Locate the cell with the specified text and output its (X, Y) center coordinate. 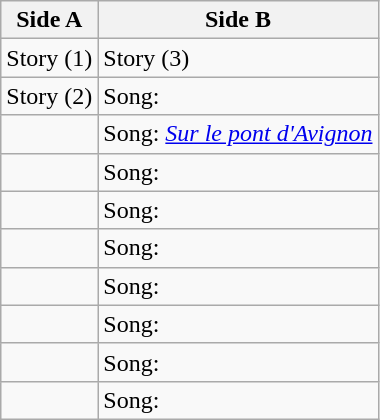
Side B (238, 20)
Story (3) (238, 58)
Song: Sur le pont d'Avignon (238, 134)
Story (2) (50, 96)
Side A (50, 20)
Story (1) (50, 58)
